Search for the cell housing the specified text and yield its (X, Y) center coordinate. 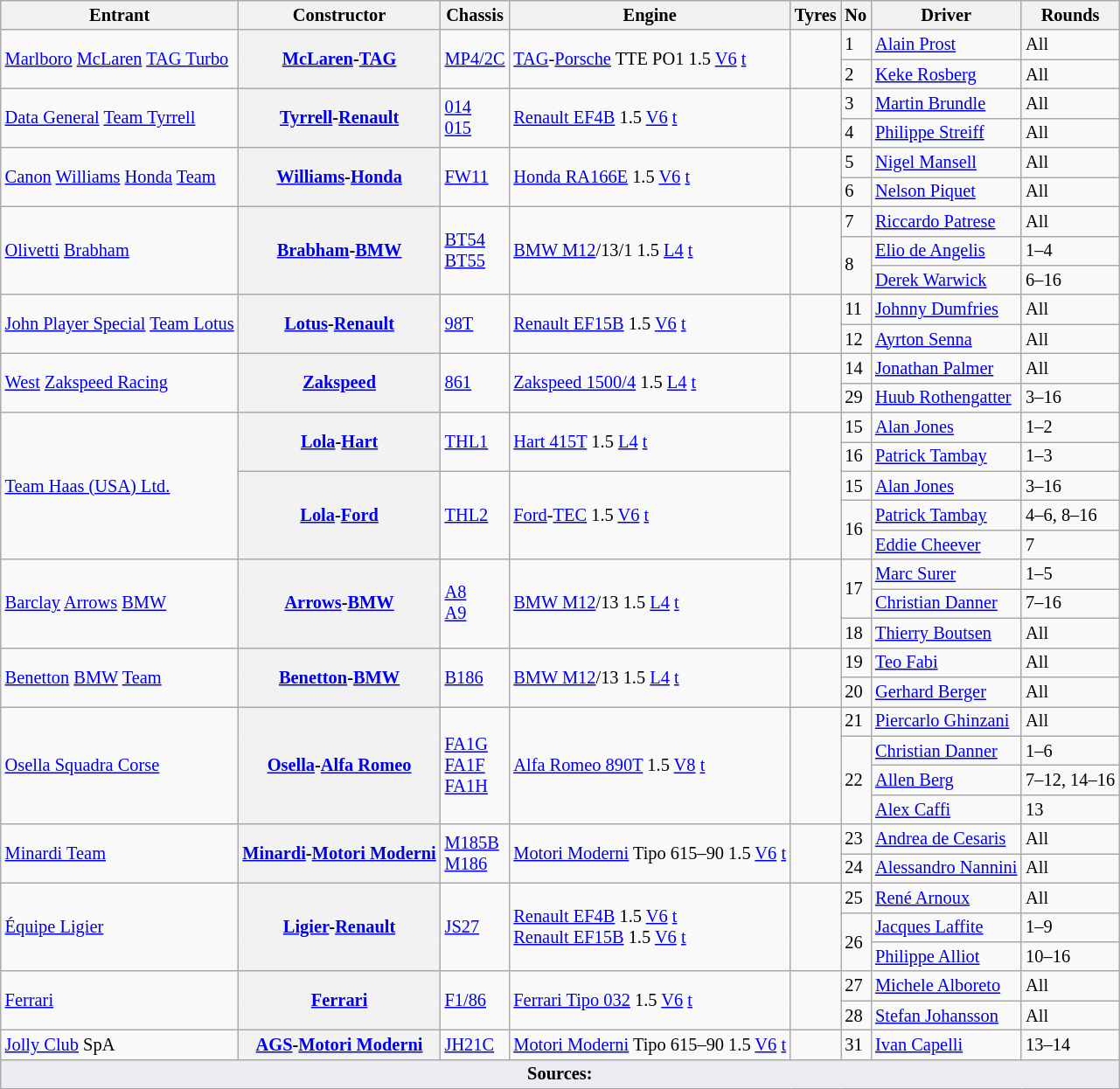
AGS-Motori Moderni (339, 1044)
5 (857, 163)
23 (857, 839)
Zakspeed 1500/4 1.5 L4 t (649, 383)
Osella-Alfa Romeo (339, 766)
6–16 (1070, 280)
Olivetti Brabham (120, 250)
No (857, 15)
Jonathan Palmer (946, 368)
Hart 415T 1.5 L4 t (649, 442)
22 (857, 780)
1–3 (1070, 456)
Derek Warwick (946, 280)
Renault EF4B 1.5 V6 tRenault EF15B 1.5 V6 t (649, 926)
Data General Team Tyrrell (120, 117)
17 (857, 589)
M185BM186 (476, 853)
27 (857, 986)
10–16 (1070, 956)
Marc Surer (946, 574)
FW11 (476, 177)
1–2 (1070, 427)
Minardi-Motori Moderni (339, 853)
John Player Special Team Lotus (120, 323)
McLaren-TAG (339, 59)
Tyres (816, 15)
Benetton BMW Team (120, 676)
Osella Squadra Corse (120, 766)
Alain Prost (946, 45)
Alessandro Nannini (946, 868)
Driver (946, 15)
Tyrrell-Renault (339, 117)
24 (857, 868)
014015 (476, 117)
4–6, 8–16 (1070, 515)
Riccardo Patrese (946, 221)
JH21C (476, 1044)
6 (857, 191)
Eddie Cheever (946, 544)
BMW M12/13/1 1.5 L4 t (649, 250)
Zakspeed (339, 383)
Marlboro McLaren TAG Turbo (120, 59)
29 (857, 398)
Renault EF15B 1.5 V6 t (649, 323)
Nigel Mansell (946, 163)
Ligier-Renault (339, 926)
Minardi Team (120, 853)
Lola-Ford (339, 516)
Ayrton Senna (946, 339)
Nelson Piquet (946, 191)
Arrows-BMW (339, 603)
1 (857, 45)
Honda RA166E 1.5 V6 t (649, 177)
12 (857, 339)
31 (857, 1044)
Philippe Alliot (946, 956)
8 (857, 266)
28 (857, 1016)
13 (1070, 809)
Lotus-Renault (339, 323)
René Arnoux (946, 898)
21 (857, 721)
3 (857, 103)
Stefan Johansson (946, 1016)
F1/86 (476, 1000)
Canon Williams Honda Team (120, 177)
Rounds (1070, 15)
JS27 (476, 926)
Ferrari Tipo 032 1.5 V6 t (649, 1000)
West Zakspeed Racing (120, 383)
7–12, 14–16 (1070, 780)
Jacques Laffite (946, 927)
Andrea de Cesaris (946, 839)
13–14 (1070, 1044)
Huub Rothengatter (946, 398)
Ivan Capelli (946, 1044)
Team Haas (USA) Ltd. (120, 486)
7–16 (1070, 603)
MP4/2C (476, 59)
1–9 (1070, 927)
Équipe Ligier (120, 926)
18 (857, 633)
Engine (649, 15)
Gerhard Berger (946, 691)
Piercarlo Ghinzani (946, 721)
1–6 (1070, 751)
4 (857, 133)
Renault EF4B 1.5 V6 t (649, 117)
98T (476, 323)
Constructor (339, 15)
Allen Berg (946, 780)
1–5 (1070, 574)
Michele Alboreto (946, 986)
Jolly Club SpA (120, 1044)
20 (857, 691)
861 (476, 383)
14 (857, 368)
Ford-TEC 1.5 V6 t (649, 516)
26 (857, 942)
Alfa Romeo 890T 1.5 V8 t (649, 766)
Entrant (120, 15)
2 (857, 74)
Philippe Streiff (946, 133)
Brabham-BMW (339, 250)
1–4 (1070, 251)
Elio de Angelis (946, 251)
A8A9 (476, 603)
TAG-Porsche TTE PO1 1.5 V6 t (649, 59)
Benetton-BMW (339, 676)
Sources: (560, 1074)
THL2 (476, 516)
Chassis (476, 15)
Johnny Dumfries (946, 309)
Barclay Arrows BMW (120, 603)
B186 (476, 676)
Williams-Honda (339, 177)
Alex Caffi (946, 809)
Teo Fabi (946, 662)
BT54BT55 (476, 250)
Thierry Boutsen (946, 633)
Lola-Hart (339, 442)
Martin Brundle (946, 103)
11 (857, 309)
19 (857, 662)
Keke Rosberg (946, 74)
THL1 (476, 442)
FA1GFA1FFA1H (476, 766)
25 (857, 898)
